From the cell containing the given text, extract its center point as [X, Y] coordinate. 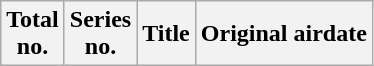
Title [166, 34]
Original airdate [284, 34]
Seriesno. [100, 34]
Totalno. [33, 34]
